Provide the [X, Y] coordinate of the cell's center where the given text is located.  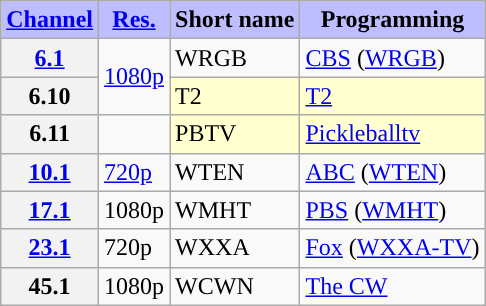
Pickleballtv [392, 134]
WXXA [235, 248]
WMHT [235, 210]
WTEN [235, 172]
Short name [235, 20]
6.10 [50, 96]
WCWN [235, 286]
10.1 [50, 172]
CBS (WRGB) [392, 58]
17.1 [50, 210]
6.1 [50, 58]
ABC (WTEN) [392, 172]
Res. [134, 20]
WRGB [235, 58]
The CW [392, 286]
Programming [392, 20]
PBS (WMHT) [392, 210]
23.1 [50, 248]
45.1 [50, 286]
PBTV [235, 134]
Channel [50, 20]
6.11 [50, 134]
Fox (WXXA-TV) [392, 248]
